Detect which cell encompasses the target text, then output its (X, Y) center coordinate. 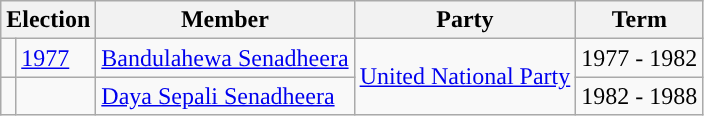
1982 - 1988 (640, 96)
1977 (56, 58)
United National Party (465, 77)
1977 - 1982 (640, 58)
Election (48, 20)
Daya Sepali Senadheera (225, 96)
Bandulahewa Senadheera (225, 58)
Party (465, 20)
Member (225, 20)
Term (640, 20)
